Find where the given text appears and provide that cell's center as [X, Y] coordinate. 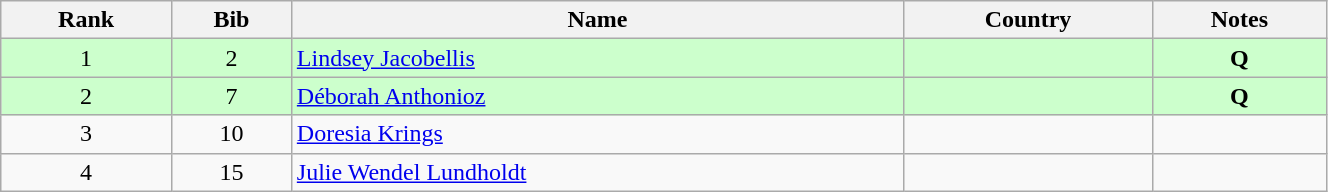
1 [86, 58]
Rank [86, 20]
Country [1028, 20]
Notes [1239, 20]
4 [86, 172]
Julie Wendel Lundholdt [597, 172]
3 [86, 134]
15 [231, 172]
Bib [231, 20]
10 [231, 134]
Name [597, 20]
7 [231, 96]
Doresia Krings [597, 134]
Déborah Anthonioz [597, 96]
Lindsey Jacobellis [597, 58]
